Find where the given text appears and provide that cell's center as [x, y] coordinate. 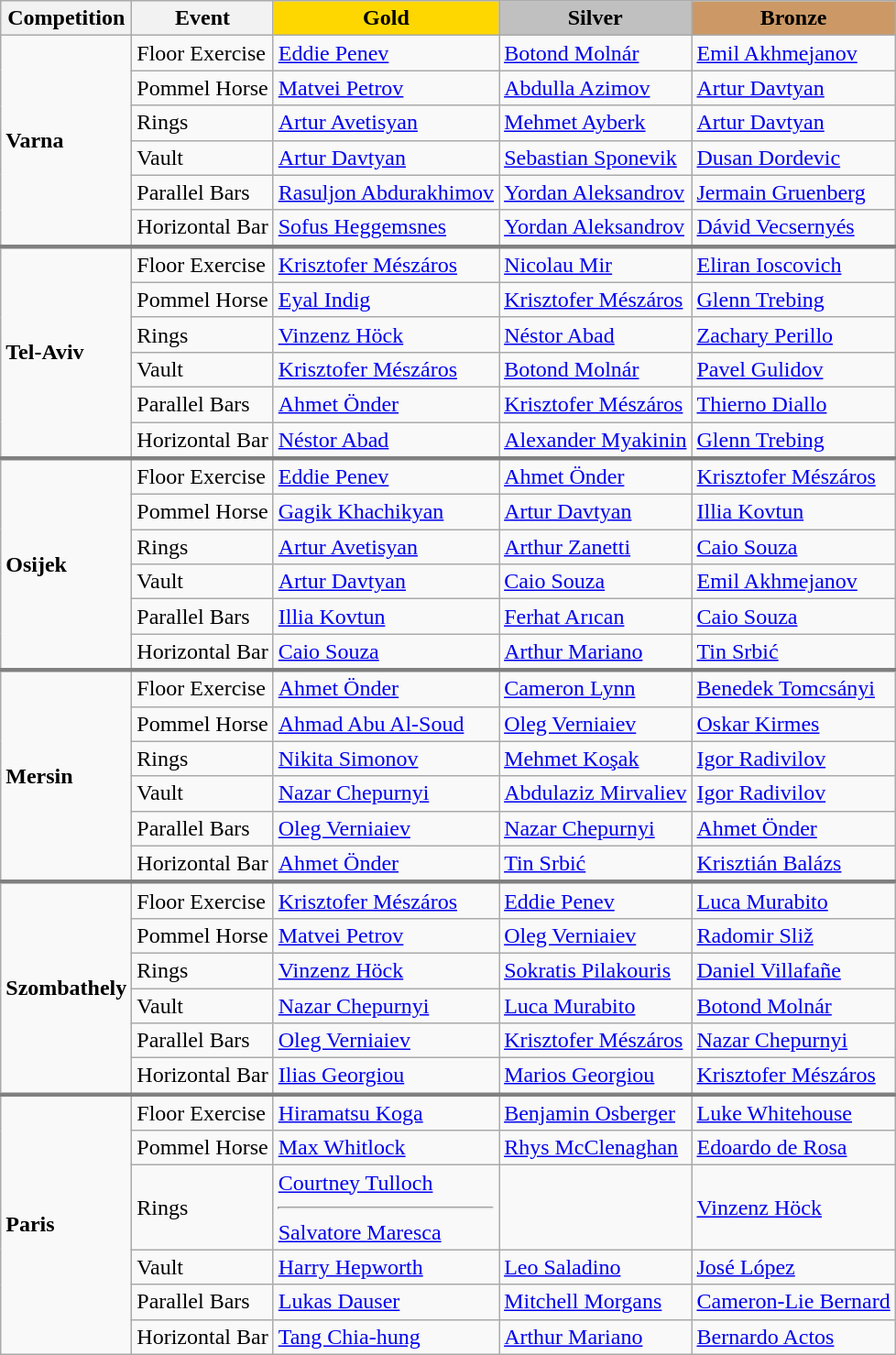
Dusan Dordevic [793, 158]
Osijek [66, 564]
Bernardo Actos [793, 1337]
Nicolau Mir [596, 265]
Cameron-Lie Bernard [793, 1302]
Zachary Perillo [793, 334]
Ilias Georgiou [386, 1076]
Mersin [66, 775]
Benedek Tomcsányi [793, 688]
Rhys McClenaghan [596, 1148]
Jermain Gruenberg [793, 192]
Max Whitlock [386, 1148]
Dávid Vecsernyés [793, 228]
Abdulaziz Mirvaliev [596, 793]
Bronze [793, 18]
Gagik Khachikyan [386, 512]
Courtney Tulloch Salvatore Maresca [386, 1207]
Mehmet Koşak [596, 759]
Leo Saladino [596, 1267]
Lukas Dauser [386, 1302]
Oskar Kirmes [793, 724]
Krisztián Balázs [793, 864]
Thierno Diallo [793, 404]
Alexander Myakinin [596, 440]
Eliran Ioscovich [793, 265]
Mehmet Ayberk [596, 123]
Eyal Indig [386, 300]
Pavel Gulidov [793, 369]
Cameron Lynn [596, 688]
Nikita Simonov [386, 759]
José López [793, 1267]
Edoardo de Rosa [793, 1148]
Paris [66, 1224]
Sebastian Sponevik [596, 158]
Sokratis Pilakouris [596, 970]
Szombathely [66, 988]
Marios Georgiou [596, 1076]
Abdulla Azimov [596, 88]
Harry Hepworth [386, 1267]
Hiramatsu Koga [386, 1112]
Tel-Aviv [66, 352]
Rasuljon Abdurakhimov [386, 192]
Daniel Villafañe [793, 970]
Tang Chia-hung [386, 1337]
Event [202, 18]
Luke Whitehouse [793, 1112]
Competition [66, 18]
Radomir Sliž [793, 935]
Mitchell Morgans [596, 1302]
Silver [596, 18]
Sofus Heggemsnes [386, 228]
Ahmad Abu Al-Soud [386, 724]
Gold [386, 18]
Benjamin Osberger [596, 1112]
Varna [66, 141]
Arthur Zanetti [596, 547]
Ferhat Arıcan [596, 617]
